Scan for the cell matching the given text and deliver its (x, y) coordinate at center. 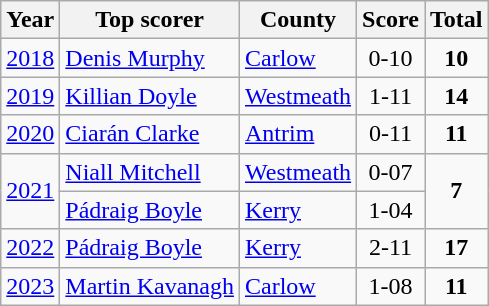
Denis Murphy (150, 58)
2021 (30, 191)
Score (391, 20)
0-07 (391, 172)
2018 (30, 58)
2020 (30, 134)
0-11 (391, 134)
14 (457, 96)
1-04 (391, 210)
1-11 (391, 96)
Year (30, 20)
2-11 (391, 248)
2019 (30, 96)
7 (457, 191)
Total (457, 20)
2022 (30, 248)
Antrim (298, 134)
County (298, 20)
0-10 (391, 58)
Killian Doyle (150, 96)
2023 (30, 286)
17 (457, 248)
10 (457, 58)
Niall Mitchell (150, 172)
Martin Kavanagh (150, 286)
Top scorer (150, 20)
Ciarán Clarke (150, 134)
1-08 (391, 286)
